Return [X, Y] of the center of cell containing provided text 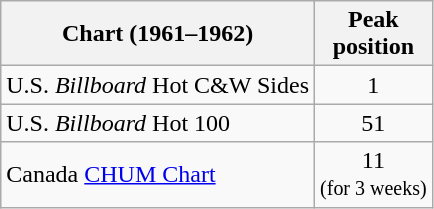
Canada CHUM Chart [158, 174]
1 [374, 85]
Chart (1961–1962) [158, 34]
U.S. Billboard Hot C&W Sides [158, 85]
Peakposition [374, 34]
11(for 3 weeks) [374, 174]
51 [374, 123]
U.S. Billboard Hot 100 [158, 123]
